Capture the cell that displays the provided text and extract its [X, Y] central coordinate. 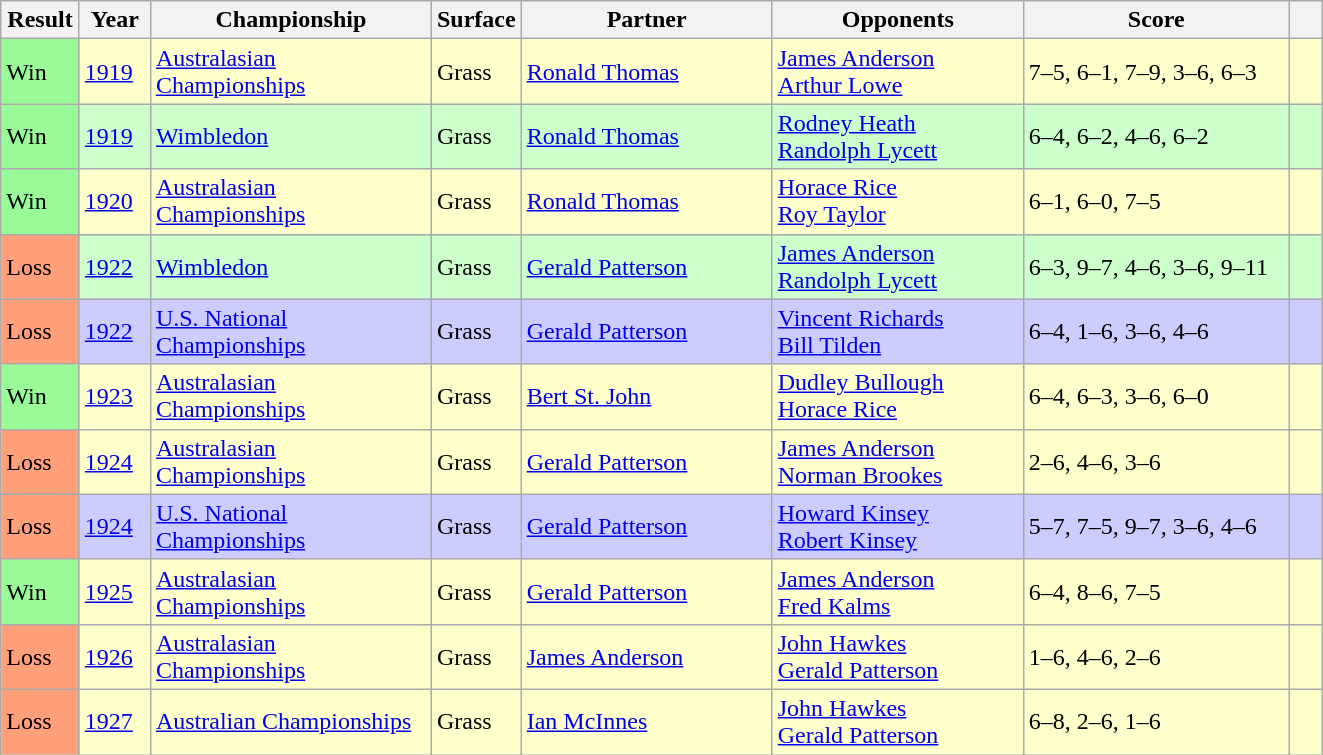
6–4, 1–6, 3–6, 4–6 [1156, 332]
Dudley Bullough Horace Rice [898, 396]
Horace Rice Roy Taylor [898, 202]
Vincent Richards Bill Tilden [898, 332]
Partner [646, 20]
7–5, 6–1, 7–9, 3–6, 6–3 [1156, 72]
1920 [114, 202]
Bert St. John [646, 396]
James Anderson [646, 656]
2–6, 4–6, 3–6 [1156, 462]
6–4, 8–6, 7–5 [1156, 592]
James Anderson Randolph Lycett [898, 266]
James Anderson Norman Brookes [898, 462]
Result [40, 20]
Surface [476, 20]
1925 [114, 592]
1926 [114, 656]
5–7, 7–5, 9–7, 3–6, 4–6 [1156, 526]
6–8, 2–6, 1–6 [1156, 722]
Championship [290, 20]
Opponents [898, 20]
Score [1156, 20]
Australian Championships [290, 722]
Rodney Heath Randolph Lycett [898, 136]
James Anderson Fred Kalms [898, 592]
6–1, 6–0, 7–5 [1156, 202]
1927 [114, 722]
James Anderson Arthur Lowe [898, 72]
6–4, 6–2, 4–6, 6–2 [1156, 136]
Year [114, 20]
1923 [114, 396]
6–3, 9–7, 4–6, 3–6, 9–11 [1156, 266]
Ian McInnes [646, 722]
6–4, 6–3, 3–6, 6–0 [1156, 396]
1–6, 4–6, 2–6 [1156, 656]
Howard Kinsey Robert Kinsey [898, 526]
